Provide the [X, Y] coordinate of the cell's center where the given text is located.  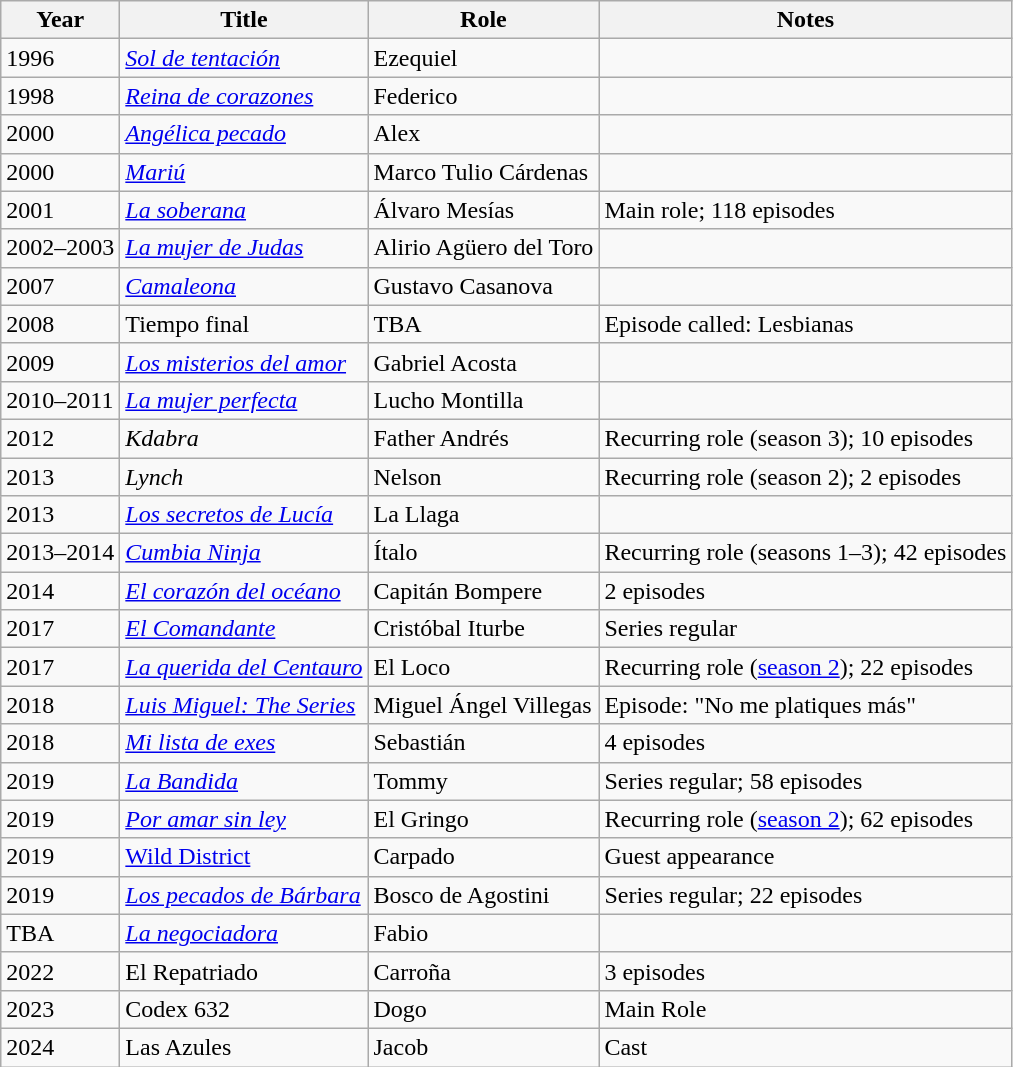
Jacob [484, 1047]
Series regular; 58 episodes [806, 781]
Guest appearance [806, 857]
Capitán Bompere [484, 591]
La mujer perfecta [244, 400]
Los misterios del amor [244, 362]
2023 [60, 1009]
Title [244, 20]
La soberana [244, 210]
Recurring role (season 2); 22 episodes [806, 667]
Mi lista de exes [244, 743]
El Loco [484, 667]
4 episodes [806, 743]
Main Role [806, 1009]
La negociadora [244, 933]
Alex [484, 134]
Nelson [484, 477]
El Gringo [484, 819]
Lucho Montilla [484, 400]
2002–2003 [60, 248]
Cumbia Ninja [244, 553]
3 episodes [806, 971]
Álvaro Mesías [484, 210]
Gustavo Casanova [484, 286]
Cast [806, 1047]
La Llaga [484, 515]
Ezequiel [484, 58]
Alirio Agüero del Toro [484, 248]
Codex 632 [244, 1009]
La mujer de Judas [244, 248]
La Bandida [244, 781]
1998 [60, 96]
Los pecados de Bárbara [244, 895]
2001 [60, 210]
Tommy [484, 781]
2010–2011 [60, 400]
2007 [60, 286]
2 episodes [806, 591]
Series regular [806, 629]
2014 [60, 591]
2022 [60, 971]
Recurring role (season 3); 10 episodes [806, 438]
1996 [60, 58]
Sebastián [484, 743]
Carpado [484, 857]
Miguel Ángel Villegas [484, 705]
Recurring role (season 2); 62 episodes [806, 819]
2012 [60, 438]
Por amar sin ley [244, 819]
La querida del Centauro [244, 667]
Federico [484, 96]
Year [60, 20]
Episode: "No me platiques más" [806, 705]
El corazón del océano [244, 591]
Recurring role (season 2); 2 episodes [806, 477]
Main role; 118 episodes [806, 210]
Camaleona [244, 286]
Las Azules [244, 1047]
Role [484, 20]
El Comandante [244, 629]
Series regular; 22 episodes [806, 895]
Kdabra [244, 438]
Notes [806, 20]
Fabio [484, 933]
Mariú [244, 172]
2024 [60, 1047]
Ítalo [484, 553]
Luis Miguel: The Series [244, 705]
Los secretos de Lucía [244, 515]
Tiempo final [244, 324]
Gabriel Acosta [484, 362]
Dogo [484, 1009]
El Repatriado [244, 971]
Reina de corazones [244, 96]
Sol de tentación [244, 58]
Carroña [484, 971]
Cristóbal Iturbe [484, 629]
Bosco de Agostini [484, 895]
2013–2014 [60, 553]
Marco Tulio Cárdenas [484, 172]
Father Andrés [484, 438]
Episode called: Lesbianas [806, 324]
Lynch [244, 477]
2009 [60, 362]
Wild District [244, 857]
Angélica pecado [244, 134]
Recurring role (seasons 1–3); 42 episodes [806, 553]
2008 [60, 324]
